From the cell containing the given text, extract its center point as (X, Y) coordinate. 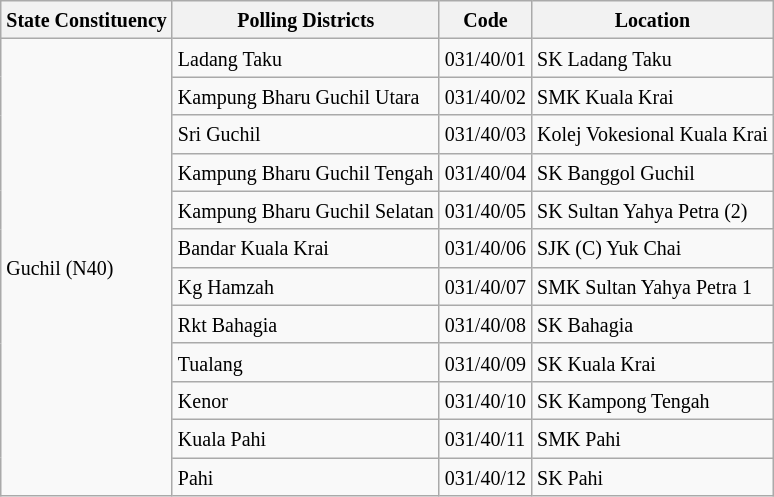
Pahi (306, 477)
031/40/01 (485, 58)
031/40/09 (485, 362)
Code (485, 20)
Kolej Vokesional Kuala Krai (652, 134)
Kampung Bharu Guchil Tengah (306, 172)
SK Kuala Krai (652, 362)
SK Ladang Taku (652, 58)
Kampung Bharu Guchil Utara (306, 96)
SJK (C) Yuk Chai (652, 248)
SK Banggol Guchil (652, 172)
SK Bahagia (652, 324)
031/40/12 (485, 477)
031/40/04 (485, 172)
031/40/07 (485, 286)
Kampung Bharu Guchil Selatan (306, 210)
Ladang Taku (306, 58)
SK Pahi (652, 477)
031/40/06 (485, 248)
031/40/05 (485, 210)
Kuala Pahi (306, 438)
Polling Districts (306, 20)
Bandar Kuala Krai (306, 248)
031/40/03 (485, 134)
SMK Pahi (652, 438)
Tualang (306, 362)
State Constituency (87, 20)
Guchil (N40) (87, 268)
SMK Kuala Krai (652, 96)
SMK Sultan Yahya Petra 1 (652, 286)
Kg Hamzah (306, 286)
SK Sultan Yahya Petra (2) (652, 210)
Location (652, 20)
031/40/11 (485, 438)
SK Kampong Tengah (652, 400)
Rkt Bahagia (306, 324)
031/40/08 (485, 324)
031/40/02 (485, 96)
Kenor (306, 400)
Sri Guchil (306, 134)
031/40/10 (485, 400)
